Find where the given text appears and provide that cell's center as (x, y) coordinate. 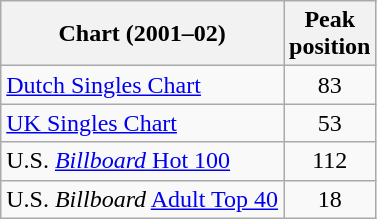
Peak position (330, 34)
83 (330, 85)
U.S. Billboard Adult Top 40 (142, 199)
Chart (2001–02) (142, 34)
53 (330, 123)
112 (330, 161)
18 (330, 199)
U.S. Billboard Hot 100 (142, 161)
UK Singles Chart (142, 123)
Dutch Singles Chart (142, 85)
